Detect which cell encompasses the target text, then output its [X, Y] center coordinate. 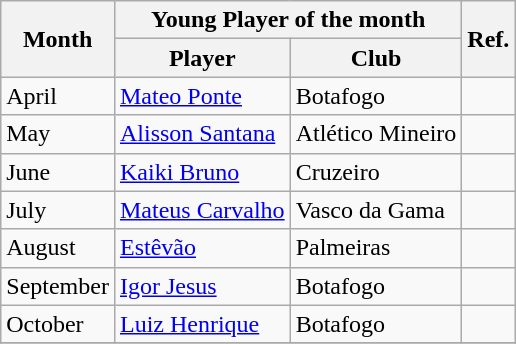
September [58, 286]
April [58, 96]
Estêvão [202, 248]
Igor Jesus [202, 286]
Month [58, 39]
May [58, 134]
Alisson Santana [202, 134]
Kaiki Bruno [202, 172]
Vasco da Gama [376, 210]
July [58, 210]
Luiz Henrique [202, 324]
June [58, 172]
Atlético Mineiro [376, 134]
Club [376, 58]
October [58, 324]
Mateus Carvalho [202, 210]
August [58, 248]
Young Player of the month [288, 20]
Mateo Ponte [202, 96]
Player [202, 58]
Cruzeiro [376, 172]
Ref. [488, 39]
Palmeiras [376, 248]
